Extract the (x, y) coordinate from the center of the cell holding the provided text.  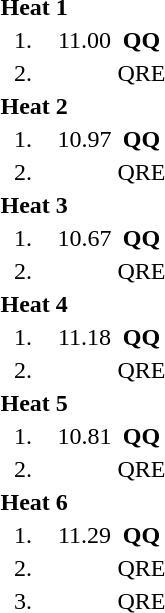
11.29 (84, 535)
10.67 (84, 238)
10.97 (84, 139)
10.81 (84, 436)
11.00 (84, 40)
11.18 (84, 337)
